From the cell containing the given text, extract its center point as (X, Y) coordinate. 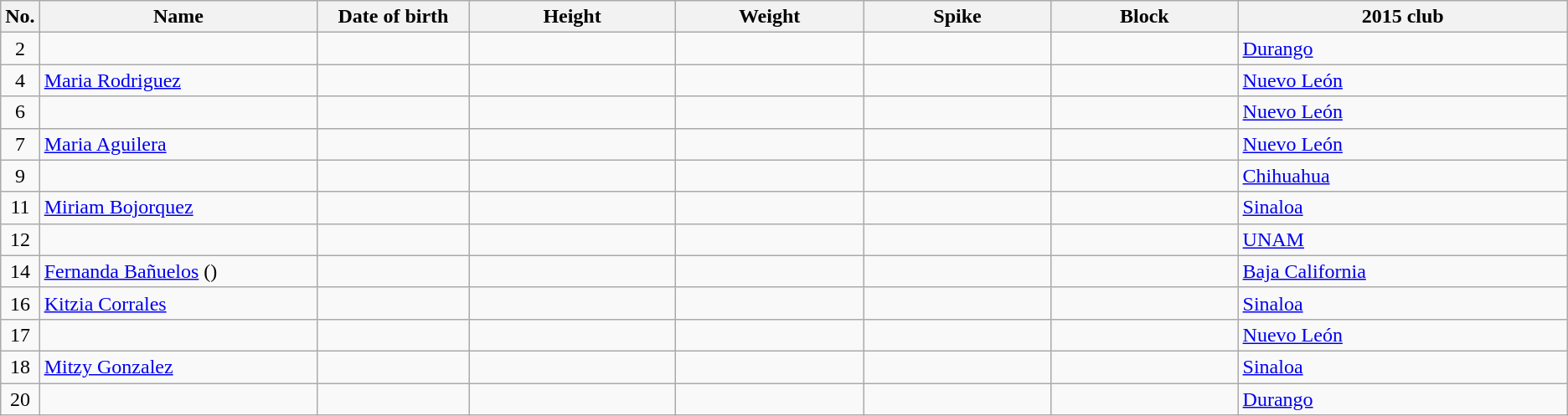
9 (20, 176)
14 (20, 271)
Block (1144, 17)
11 (20, 208)
12 (20, 239)
16 (20, 303)
Chihuahua (1402, 176)
7 (20, 144)
Date of birth (394, 17)
2 (20, 49)
Height (571, 17)
Maria Rodriguez (178, 80)
2015 club (1402, 17)
Maria Aguilera (178, 144)
UNAM (1402, 239)
17 (20, 335)
18 (20, 367)
No. (20, 17)
Miriam Bojorquez (178, 208)
Name (178, 17)
6 (20, 112)
Mitzy Gonzalez (178, 367)
Fernanda Bañuelos () (178, 271)
Baja California (1402, 271)
4 (20, 80)
20 (20, 399)
Spike (957, 17)
Kitzia Corrales (178, 303)
Weight (770, 17)
